From the cell containing the given text, extract its center point as [x, y] coordinate. 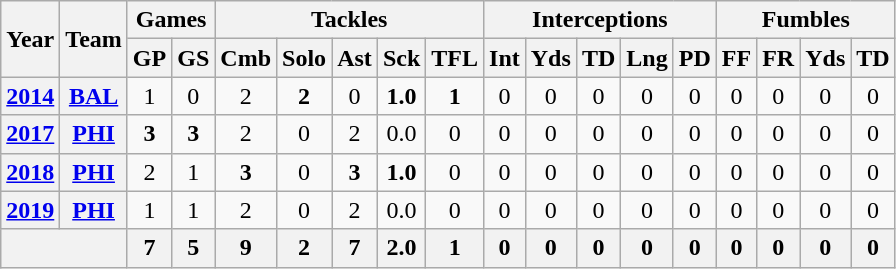
5 [194, 248]
2017 [30, 134]
FR [778, 58]
Interceptions [600, 20]
Solo [304, 58]
GP [149, 58]
PD [694, 58]
FF [736, 58]
Sck [401, 58]
TFL [455, 58]
Fumbles [806, 20]
2014 [30, 96]
GS [194, 58]
Year [30, 39]
9 [246, 248]
2.0 [401, 248]
Games [170, 20]
2018 [30, 172]
Cmb [246, 58]
Ast [355, 58]
Lng [647, 58]
BAL [94, 96]
Team [94, 39]
2019 [30, 210]
Int [505, 58]
Tackles [350, 20]
